Capture the cell that displays the provided text and extract its [x, y] central coordinate. 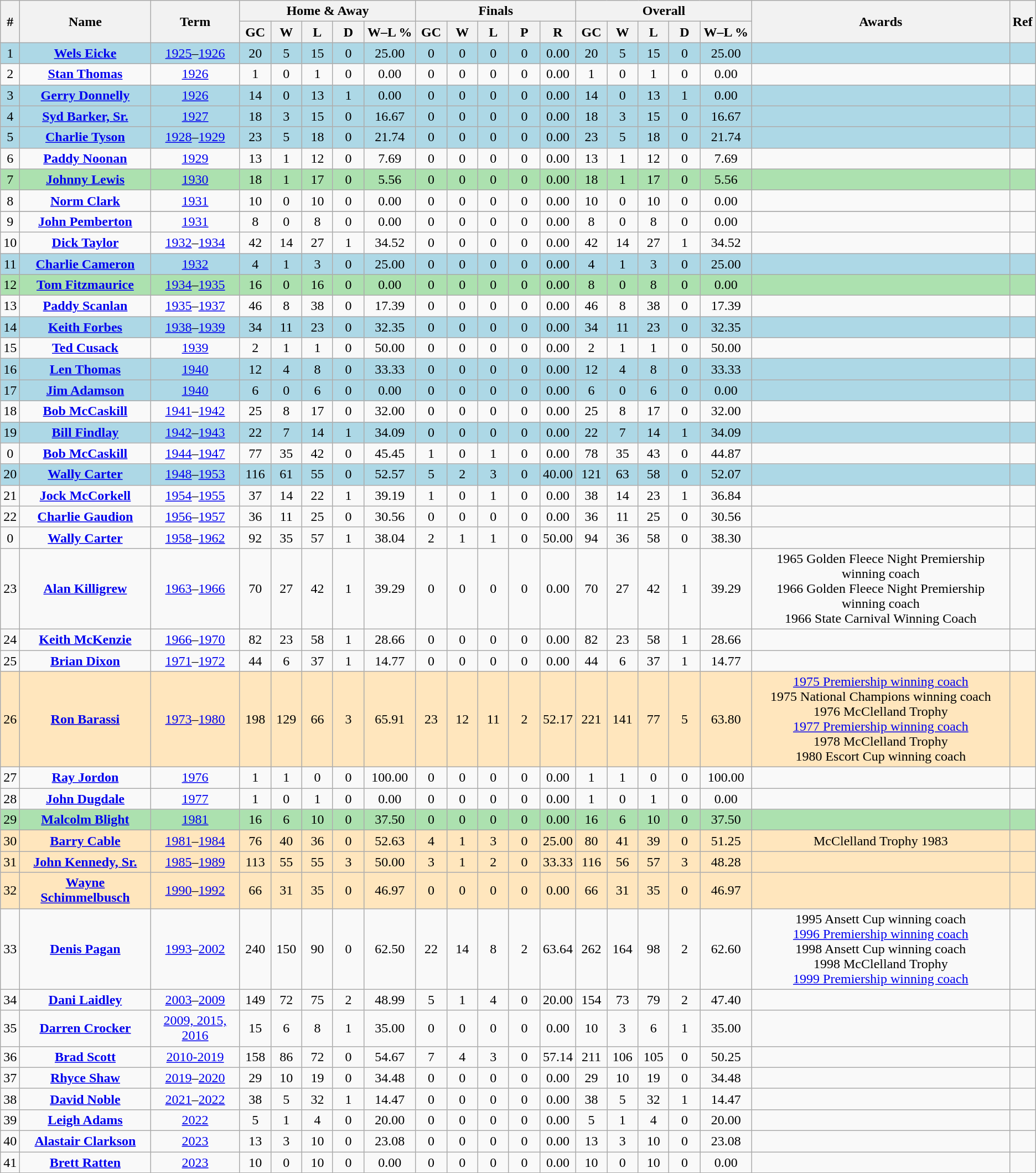
1981 [195, 820]
Ray Jordon [85, 778]
Len Thomas [85, 369]
1934–1935 [195, 285]
1929 [195, 158]
48.99 [390, 1000]
129 [286, 720]
121 [592, 474]
1963–1966 [195, 588]
1973–1980 [195, 720]
Charlie Gaudion [85, 516]
1976 [195, 778]
Stan Thomas [85, 74]
1932–1934 [195, 242]
1985–1989 [195, 862]
Ref [1023, 22]
158 [255, 1057]
86 [286, 1057]
39.19 [390, 495]
Charlie Cameron [85, 264]
Alastair Clarkson [85, 1141]
61 [286, 474]
28 [10, 799]
221 [592, 720]
Jim Adamson [85, 390]
43 [654, 453]
David Noble [85, 1099]
78 [592, 453]
62.50 [390, 949]
Wels Eicke [85, 53]
Ted Cusack [85, 348]
154 [592, 1000]
113 [255, 862]
Finals [496, 11]
92 [255, 538]
38.04 [390, 538]
Charlie Tyson [85, 137]
26 [10, 720]
McClelland Trophy 1983 [881, 841]
Brian Dixon [85, 660]
47.40 [726, 1000]
52.57 [390, 474]
52.07 [726, 474]
Home & Away [328, 11]
105 [654, 1057]
1930 [195, 179]
45.45 [390, 453]
73 [623, 1000]
1935–1937 [195, 306]
63.64 [558, 949]
Leigh Adams [85, 1120]
Darren Crocker [85, 1029]
Bill Findlay [85, 432]
62.60 [726, 949]
150 [286, 949]
2021–2022 [195, 1099]
38.30 [726, 538]
79 [654, 1000]
2009, 2015, 2016 [195, 1029]
Denis Pagan [85, 949]
36.84 [726, 495]
48.28 [726, 862]
1954–1955 [195, 495]
Term [195, 22]
John Pemberton [85, 221]
Paddy Scanlan [85, 306]
30 [10, 841]
44.87 [726, 453]
52.17 [558, 720]
1944–1947 [195, 453]
Paddy Noonan [85, 158]
2022 [195, 1120]
24 [10, 639]
98 [654, 949]
Awards [881, 22]
106 [623, 1057]
1932 [195, 264]
1971–1972 [195, 660]
50.25 [726, 1057]
1925–1926 [195, 53]
211 [592, 1057]
1948–1953 [195, 474]
1958–1962 [195, 538]
33 [10, 949]
1939 [195, 348]
90 [317, 949]
1965 Golden Fleece Night Premiership winning coach1966 Golden Fleece Night Premiership winning coach1966 State Carnival Winning Coach [881, 588]
1993–2002 [195, 949]
P [524, 32]
198 [255, 720]
76 [255, 841]
Ron Barassi [85, 720]
1981–1984 [195, 841]
1927 [195, 116]
Norm Clark [85, 200]
Barry Cable [85, 841]
# [10, 22]
149 [255, 1000]
Alan Killigrew [85, 588]
1995 Ansett Cup winning coach1996 Premiership winning coach1998 Ansett Cup winning coach1998 McClelland Trophy1999 Premiership winning coach [881, 949]
21 [10, 495]
63.80 [726, 720]
Keith Forbes [85, 327]
Johnny Lewis [85, 179]
40.00 [558, 474]
John Kennedy, Sr. [85, 862]
Name [85, 22]
9 [10, 221]
Tom Fitzmaurice [85, 285]
1977 [195, 799]
63 [623, 474]
Wayne Schimmelbusch [85, 890]
Dick Taylor [85, 242]
1990–1992 [195, 890]
262 [592, 949]
94 [592, 538]
1941–1942 [195, 411]
2010-2019 [195, 1057]
141 [623, 720]
Syd Barker, Sr. [85, 116]
Brett Ratten [85, 1162]
Gerry Donnelly [85, 95]
2019–2020 [195, 1078]
1938–1939 [195, 327]
R [558, 32]
1928–1929 [195, 137]
57.14 [558, 1057]
1956–1957 [195, 516]
Jock McCorkell [85, 495]
65.91 [390, 720]
2003–2009 [195, 1000]
Keith McKenzie [85, 639]
Overall [664, 11]
52.63 [390, 841]
1942–1943 [195, 432]
John Dugdale [85, 799]
Malcolm Blight [85, 820]
Dani Laidley [85, 1000]
80 [592, 841]
164 [623, 949]
Brad Scott [85, 1057]
1966–1970 [195, 639]
Rhyce Shaw [85, 1078]
54.67 [390, 1057]
51.25 [726, 841]
75 [317, 1000]
240 [255, 949]
56 [623, 862]
